Return [X, Y] of the center of cell containing provided text 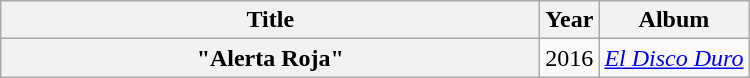
Year [570, 20]
"Alerta Roja" [270, 58]
El Disco Duro [674, 58]
2016 [570, 58]
Album [674, 20]
Title [270, 20]
